From the cell containing the given text, extract its center point as [x, y] coordinate. 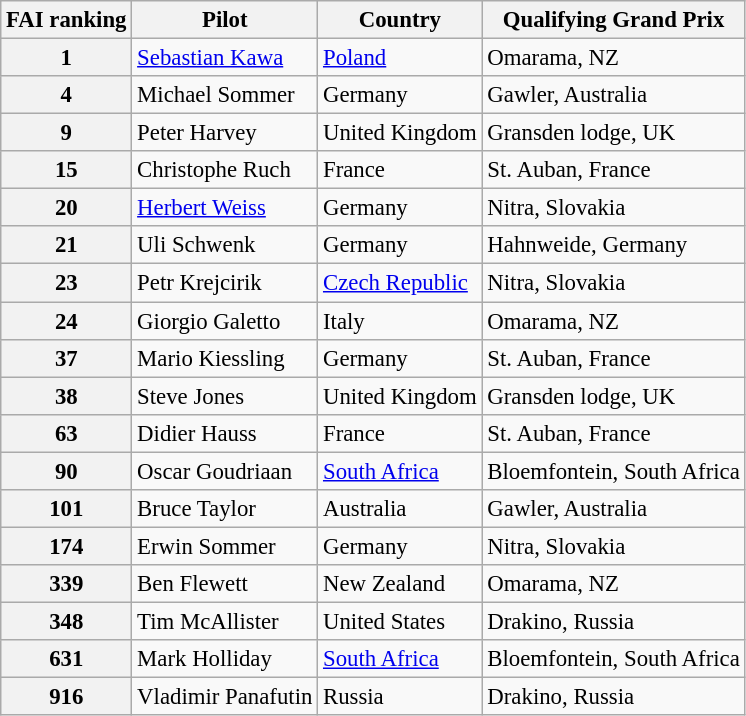
Sebastian Kawa [225, 58]
Italy [400, 321]
23 [66, 283]
63 [66, 433]
Didier Hauss [225, 433]
Michael Sommer [225, 95]
Country [400, 20]
Poland [400, 58]
38 [66, 396]
339 [66, 584]
Oscar Goudriaan [225, 471]
37 [66, 358]
Mario Kiessling [225, 358]
9 [66, 133]
Hahnweide, Germany [614, 245]
Christophe Ruch [225, 170]
174 [66, 546]
1 [66, 58]
20 [66, 208]
Petr Krejcirik [225, 283]
4 [66, 95]
Russia [400, 697]
101 [66, 509]
Herbert Weiss [225, 208]
Steve Jones [225, 396]
Qualifying Grand Prix [614, 20]
Ben Flewett [225, 584]
Uli Schwenk [225, 245]
15 [66, 170]
Czech Republic [400, 283]
Giorgio Galetto [225, 321]
631 [66, 659]
90 [66, 471]
Vladimir Panafutin [225, 697]
24 [66, 321]
FAI ranking [66, 20]
United States [400, 621]
Erwin Sommer [225, 546]
Mark Holliday [225, 659]
348 [66, 621]
Australia [400, 509]
Peter Harvey [225, 133]
New Zealand [400, 584]
Tim McAllister [225, 621]
21 [66, 245]
Pilot [225, 20]
Bruce Taylor [225, 509]
916 [66, 697]
